Return (x, y) of the center of cell containing provided text 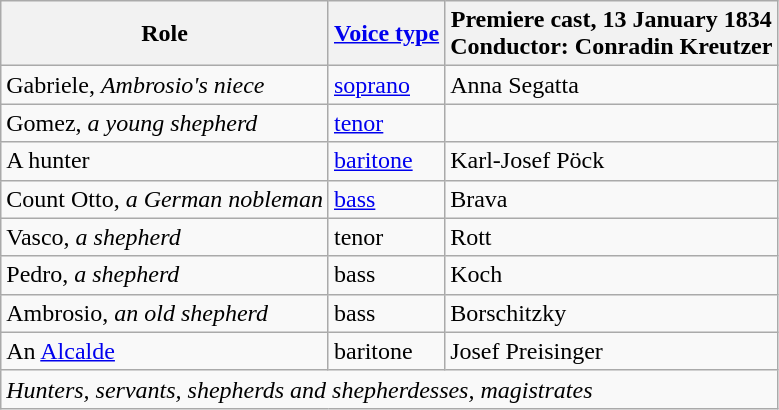
Voice type (386, 34)
Gabriele, Ambrosio's niece (165, 85)
Borschitzky (612, 313)
Premiere cast, 13 January 1834Conductor: Conradin Kreutzer (612, 34)
A hunter (165, 161)
Hunters, servants, shepherds and shepherdesses, magistrates (390, 389)
Brava (612, 199)
Anna Segatta (612, 85)
soprano (386, 85)
Rott (612, 237)
Vasco, a shepherd (165, 237)
Josef Preisinger (612, 351)
Karl-Josef Pöck (612, 161)
Pedro, a shepherd (165, 275)
An Alcalde (165, 351)
Role (165, 34)
Count Otto, a German nobleman (165, 199)
Gomez, a young shepherd (165, 123)
Koch (612, 275)
Ambrosio, an old shepherd (165, 313)
